Identify which cell holds the provided text, then report its (X, Y) central coordinate. 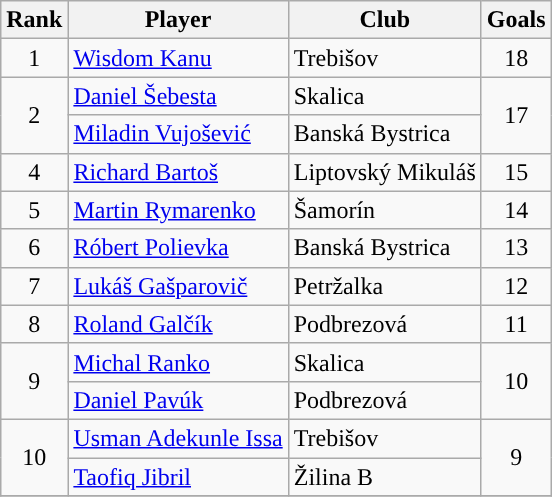
Taofiq Jibril (178, 477)
17 (516, 115)
11 (516, 324)
13 (516, 248)
Petržalka (384, 286)
Roland Galčík (178, 324)
8 (34, 324)
4 (34, 172)
Wisdom Kanu (178, 58)
Usman Adekunle Issa (178, 438)
1 (34, 58)
Martin Rymarenko (178, 210)
Róbert Polievka (178, 248)
Goals (516, 20)
Žilina B (384, 477)
Club (384, 20)
5 (34, 210)
Daniel Šebesta (178, 96)
Rank (34, 20)
15 (516, 172)
6 (34, 248)
Richard Bartoš (178, 172)
Daniel Pavúk (178, 400)
7 (34, 286)
2 (34, 115)
Player (178, 20)
Miladin Vujošević (178, 134)
Michal Ranko (178, 362)
12 (516, 286)
Liptovský Mikuláš (384, 172)
Lukáš Gašparovič (178, 286)
14 (516, 210)
18 (516, 58)
Šamorín (384, 210)
